Extract the (X, Y) coordinate from the center of the cell holding the provided text.  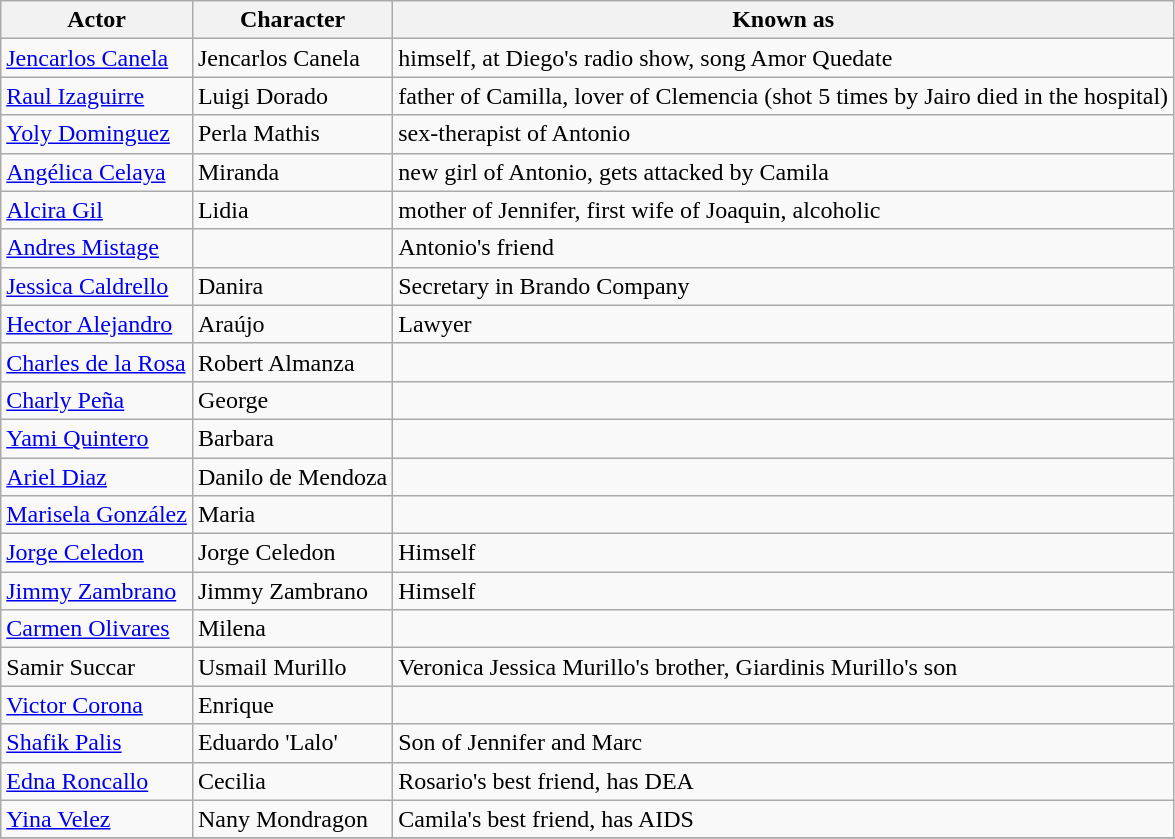
Victor Corona (97, 705)
Actor (97, 20)
Danilo de Mendoza (292, 477)
Araújo (292, 324)
Raul Izaguirre (97, 96)
Veronica Jessica Murillo's brother, Giardinis Murillo's son (784, 667)
Perla Mathis (292, 134)
Robert Almanza (292, 362)
Hector Alejandro (97, 324)
George (292, 400)
Lidia (292, 210)
Eduardo 'Lalo' (292, 743)
Carmen Olivares (97, 629)
Known as (784, 20)
Maria (292, 515)
Milena (292, 629)
Luigi Dorado (292, 96)
Danira (292, 286)
father of Camilla, lover of Clemencia (shot 5 times by Jairo died in the hospital) (784, 96)
Character (292, 20)
Enrique (292, 705)
Cecilia (292, 781)
Charles de la Rosa (97, 362)
Andres Mistage (97, 248)
Jessica Caldrello (97, 286)
Son of Jennifer and Marc (784, 743)
Yami Quintero (97, 438)
new girl of Antonio, gets attacked by Camila (784, 172)
Samir Succar (97, 667)
Miranda (292, 172)
Marisela González (97, 515)
Edna Roncallo (97, 781)
himself, at Diego's radio show, song Amor Quedate (784, 58)
Rosario's best friend, has DEA (784, 781)
Antonio's friend (784, 248)
Lawyer (784, 324)
Charly Peña (97, 400)
Ariel Diaz (97, 477)
Usmail Murillo (292, 667)
Nany Mondragon (292, 819)
Barbara (292, 438)
Yoly Dominguez (97, 134)
sex-therapist of Antonio (784, 134)
Secretary in Brando Company (784, 286)
Shafik Palis (97, 743)
Camila's best friend, has AIDS (784, 819)
mother of Jennifer, first wife of Joaquin, alcoholic (784, 210)
Angélica Celaya (97, 172)
Yina Velez (97, 819)
Alcira Gil (97, 210)
